Detect which cell encompasses the target text, then output its [x, y] center coordinate. 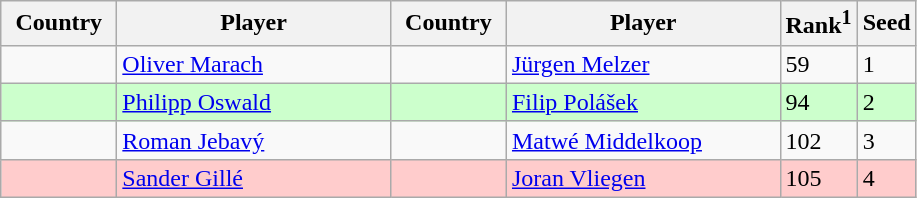
94 [818, 102]
Jürgen Melzer [643, 64]
102 [818, 140]
Philipp Oswald [254, 102]
3 [886, 140]
2 [886, 102]
Seed [886, 24]
Rank1 [818, 24]
Filip Polášek [643, 102]
4 [886, 178]
105 [818, 178]
59 [818, 64]
Sander Gillé [254, 178]
Joran Vliegen [643, 178]
Roman Jebavý [254, 140]
Oliver Marach [254, 64]
1 [886, 64]
Matwé Middelkoop [643, 140]
